Provide the [x, y] coordinate of the cell's center where the given text is located.  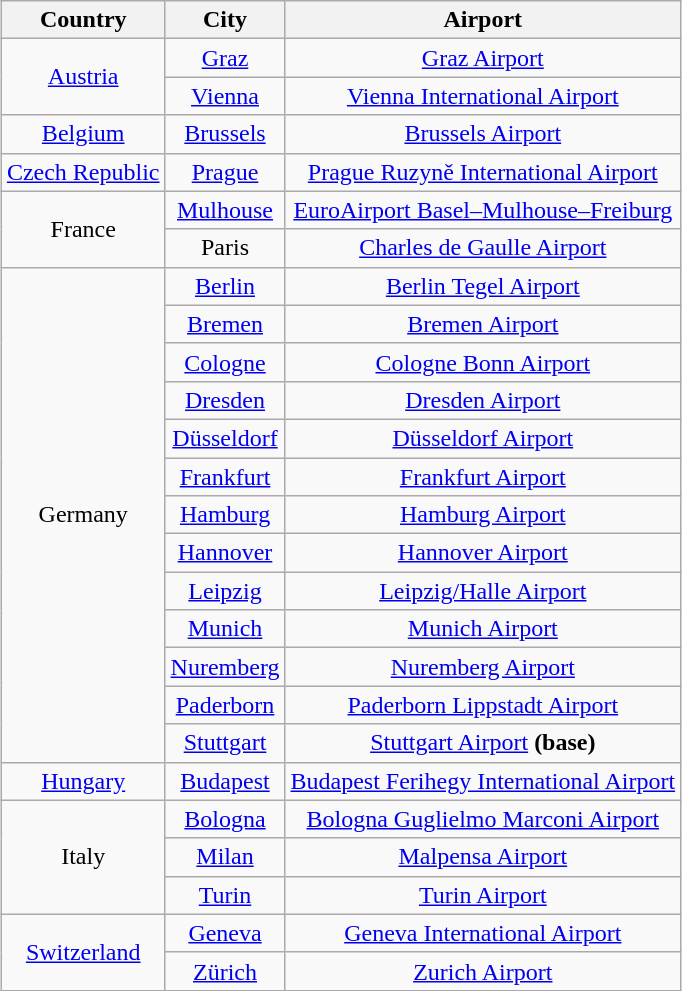
Czech Republic [83, 172]
Prague [225, 172]
Munich [225, 629]
Germany [83, 514]
Hamburg [225, 515]
EuroAirport Basel–Mulhouse–Freiburg [483, 210]
Graz Airport [483, 58]
Malpensa Airport [483, 857]
Berlin Tegel Airport [483, 286]
Bologna [225, 819]
Munich Airport [483, 629]
Brussels [225, 134]
Cologne Bonn Airport [483, 362]
Frankfurt [225, 477]
Mulhouse [225, 210]
Budapest Ferihegy International Airport [483, 781]
Dresden [225, 400]
Leipzig/Halle Airport [483, 591]
Country [83, 20]
Vienna [225, 96]
Switzerland [83, 952]
Frankfurt Airport [483, 477]
Düsseldorf Airport [483, 438]
Hungary [83, 781]
Stuttgart Airport (base) [483, 743]
Budapest [225, 781]
Hannover [225, 553]
Prague Ruzyně International Airport [483, 172]
Airport [483, 20]
Italy [83, 857]
Bremen [225, 324]
Paris [225, 248]
France [83, 229]
Paderborn [225, 705]
Hannover Airport [483, 553]
Turin Airport [483, 895]
Stuttgart [225, 743]
Bremen Airport [483, 324]
Graz [225, 58]
Berlin [225, 286]
Dresden Airport [483, 400]
Zürich [225, 971]
Leipzig [225, 591]
Austria [83, 77]
Belgium [83, 134]
Vienna International Airport [483, 96]
City [225, 20]
Paderborn Lippstadt Airport [483, 705]
Zurich Airport [483, 971]
Geneva [225, 933]
Turin [225, 895]
Milan [225, 857]
Hamburg Airport [483, 515]
Düsseldorf [225, 438]
Charles de Gaulle Airport [483, 248]
Nuremberg Airport [483, 667]
Geneva International Airport [483, 933]
Brussels Airport [483, 134]
Nuremberg [225, 667]
Cologne [225, 362]
Bologna Guglielmo Marconi Airport [483, 819]
